Find where the given text appears and provide that cell's center as (x, y) coordinate. 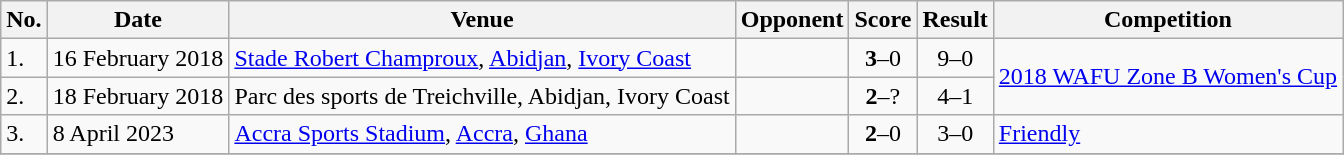
2–? (883, 96)
Opponent (792, 20)
18 February 2018 (138, 96)
1. (24, 58)
Competition (1168, 20)
2018 WAFU Zone B Women's Cup (1168, 77)
Venue (482, 20)
4–1 (955, 96)
2. (24, 96)
Parc des sports de Treichville, Abidjan, Ivory Coast (482, 96)
2–0 (883, 134)
8 April 2023 (138, 134)
Score (883, 20)
Accra Sports Stadium, Accra, Ghana (482, 134)
9–0 (955, 58)
16 February 2018 (138, 58)
Stade Robert Champroux, Abidjan, Ivory Coast (482, 58)
Date (138, 20)
3. (24, 134)
No. (24, 20)
Result (955, 20)
Friendly (1168, 134)
